Search for the cell housing the specified text and yield its (x, y) center coordinate. 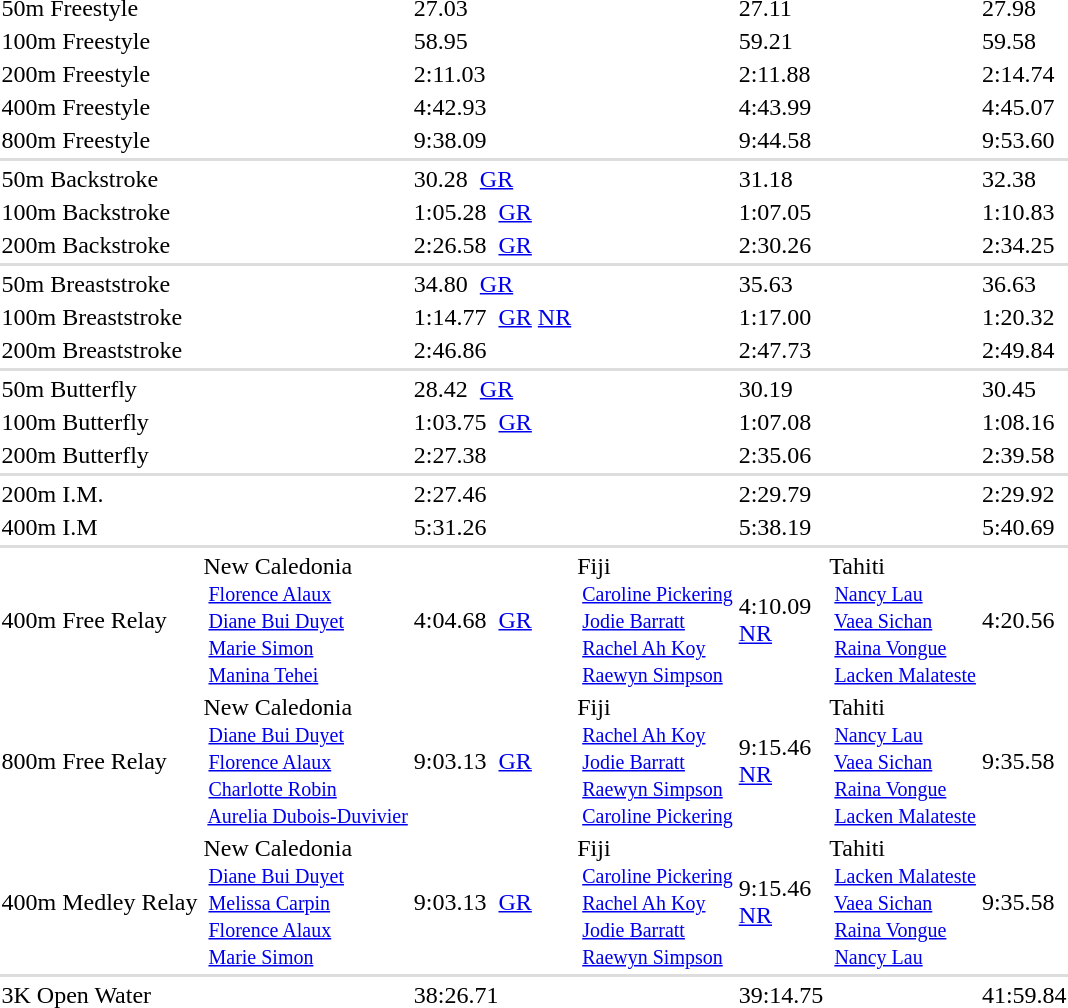
4:20.56 (1024, 620)
50m Butterfly (100, 389)
400m Freestyle (100, 107)
200m I.M. (100, 494)
Fiji Rachel Ah Koy Jodie Barratt Raewyn Simpson Caroline Pickering (655, 761)
4:45.07 (1024, 107)
2:39.58 (1024, 455)
New Caledonia Florence Alaux Diane Bui Duyet Marie Simon Manina Tehei (306, 620)
1:10.83 (1024, 212)
2:11.03 (492, 74)
35.63 (781, 284)
32.38 (1024, 179)
9:53.60 (1024, 140)
2:29.92 (1024, 494)
2:26.58 GR (492, 245)
9:38.09 (492, 140)
59.58 (1024, 41)
1:08.16 (1024, 422)
200m Freestyle (100, 74)
36.63 (1024, 284)
1:05.28 GR (492, 212)
100m Butterfly (100, 422)
2:34.25 (1024, 245)
4:10.09 NR (781, 620)
200m Breaststroke (100, 350)
2:30.26 (781, 245)
1:17.00 (781, 317)
30.19 (781, 389)
100m Freestyle (100, 41)
100m Breaststroke (100, 317)
1:03.75 GR (492, 422)
2:27.38 (492, 455)
31.18 (781, 179)
58.95 (492, 41)
200m Backstroke (100, 245)
4:42.93 (492, 107)
2:47.73 (781, 350)
800m Free Relay (100, 761)
2:29.79 (781, 494)
2:14.74 (1024, 74)
28.42 GR (492, 389)
New Caledonia Diane Bui Duyet Melissa Carpin Florence Alaux Marie Simon (306, 902)
1:07.08 (781, 422)
5:40.69 (1024, 527)
30.45 (1024, 389)
50m Backstroke (100, 179)
5:38.19 (781, 527)
100m Backstroke (100, 212)
34.80 GR (492, 284)
5:31.26 (492, 527)
1:14.77 GR NR (492, 317)
Fiji Caroline Pickering Jodie Barratt Rachel Ah Koy Raewyn Simpson (655, 620)
50m Breaststroke (100, 284)
800m Freestyle (100, 140)
1:20.32 (1024, 317)
200m Butterfly (100, 455)
400m Medley Relay (100, 902)
New Caledonia Diane Bui Duyet Florence Alaux Charlotte Robin Aurelia Dubois-Duvivier (306, 761)
Fiji Caroline Pickering Rachel Ah Koy Jodie Barratt Raewyn Simpson (655, 902)
30.28 GR (492, 179)
59.21 (781, 41)
Tahiti Lacken Malateste Vaea Sichan Raina Vongue Nancy Lau (903, 902)
9:44.58 (781, 140)
400m Free Relay (100, 620)
1:07.05 (781, 212)
2:11.88 (781, 74)
4:43.99 (781, 107)
2:46.86 (492, 350)
4:04.68 GR (492, 620)
2:49.84 (1024, 350)
2:27.46 (492, 494)
2:35.06 (781, 455)
400m I.M (100, 527)
